From the cell containing the given text, extract its center point as (X, Y) coordinate. 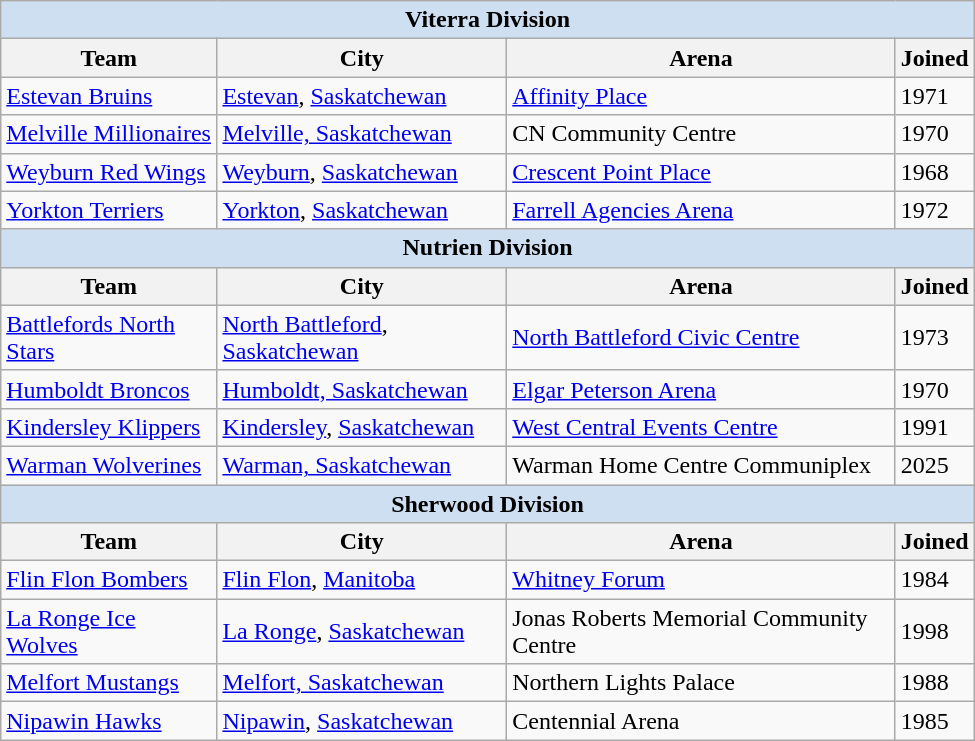
Yorkton Terriers (109, 210)
Warman Wolverines (109, 465)
Viterra Division (488, 20)
West Central Events Centre (701, 427)
North Battleford, Saskatchewan (362, 338)
1998 (934, 632)
Affinity Place (701, 96)
Nipawin, Saskatchewan (362, 721)
Nipawin Hawks (109, 721)
Nutrien Division (488, 248)
1984 (934, 580)
1985 (934, 721)
Battlefords North Stars (109, 338)
Melville Millionaires (109, 134)
2025 (934, 465)
Kindersley Klippers (109, 427)
Weyburn Red Wings (109, 172)
Farrell Agencies Arena (701, 210)
Crescent Point Place (701, 172)
Humboldt Broncos (109, 389)
CN Community Centre (701, 134)
Humboldt, Saskatchewan (362, 389)
Jonas Roberts Memorial Community Centre (701, 632)
Whitney Forum (701, 580)
Melville, Saskatchewan (362, 134)
Centennial Arena (701, 721)
1991 (934, 427)
Warman Home Centre Communiplex (701, 465)
Estevan, Saskatchewan (362, 96)
1972 (934, 210)
1973 (934, 338)
Melfort Mustangs (109, 683)
Yorkton, Saskatchewan (362, 210)
Estevan Bruins (109, 96)
Sherwood Division (488, 503)
Flin Flon, Manitoba (362, 580)
La Ronge Ice Wolves (109, 632)
Warman, Saskatchewan (362, 465)
Kindersley, Saskatchewan (362, 427)
Melfort, Saskatchewan (362, 683)
1988 (934, 683)
La Ronge, Saskatchewan (362, 632)
North Battleford Civic Centre (701, 338)
Flin Flon Bombers (109, 580)
Weyburn, Saskatchewan (362, 172)
1971 (934, 96)
Elgar Peterson Arena (701, 389)
Northern Lights Palace (701, 683)
1968 (934, 172)
